Determine the (x, y) coordinate at the center of the cell enclosing the given text.  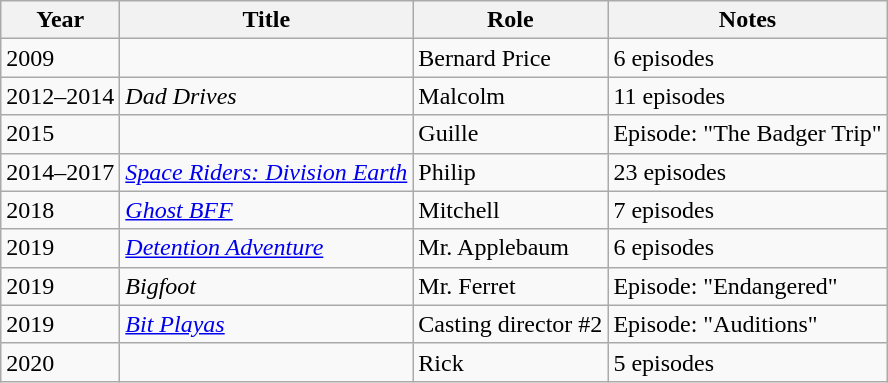
5 episodes (748, 362)
Year (60, 20)
2020 (60, 362)
Rick (510, 362)
Bernard Price (510, 58)
2009 (60, 58)
Guille (510, 134)
7 episodes (748, 210)
Notes (748, 20)
Space Riders: Division Earth (266, 172)
11 episodes (748, 96)
Detention Adventure (266, 248)
Episode: "Endangered" (748, 286)
Episode: "The Badger Trip" (748, 134)
Title (266, 20)
Casting director #2 (510, 324)
2018 (60, 210)
Mr. Ferret (510, 286)
Dad Drives (266, 96)
Ghost BFF (266, 210)
2015 (60, 134)
23 episodes (748, 172)
2012–2014 (60, 96)
Bigfoot (266, 286)
2014–2017 (60, 172)
Role (510, 20)
Mitchell (510, 210)
Episode: "Auditions" (748, 324)
Bit Playas (266, 324)
Mr. Applebaum (510, 248)
Malcolm (510, 96)
Philip (510, 172)
